Locate the cell with the specified text and output its [x, y] center coordinate. 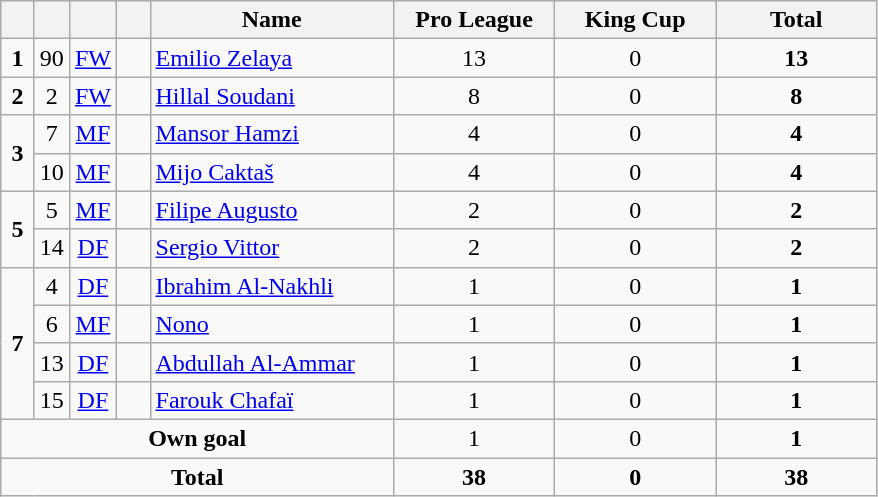
Emilio Zelaya [272, 58]
Pro League [474, 20]
Abdullah Al-Ammar [272, 362]
Mijo Caktaš [272, 172]
Own goal [198, 438]
Sergio Vittor [272, 248]
Nono [272, 324]
Hillal Soudani [272, 96]
15 [52, 400]
Farouk Chafaï [272, 400]
Mansor Hamzi [272, 134]
Name [272, 20]
6 [52, 324]
King Cup [636, 20]
Filipe Augusto [272, 210]
3 [18, 153]
10 [52, 172]
Ibrahim Al-Nakhli [272, 286]
14 [52, 248]
90 [52, 58]
